Capture the cell that displays the provided text and extract its [x, y] central coordinate. 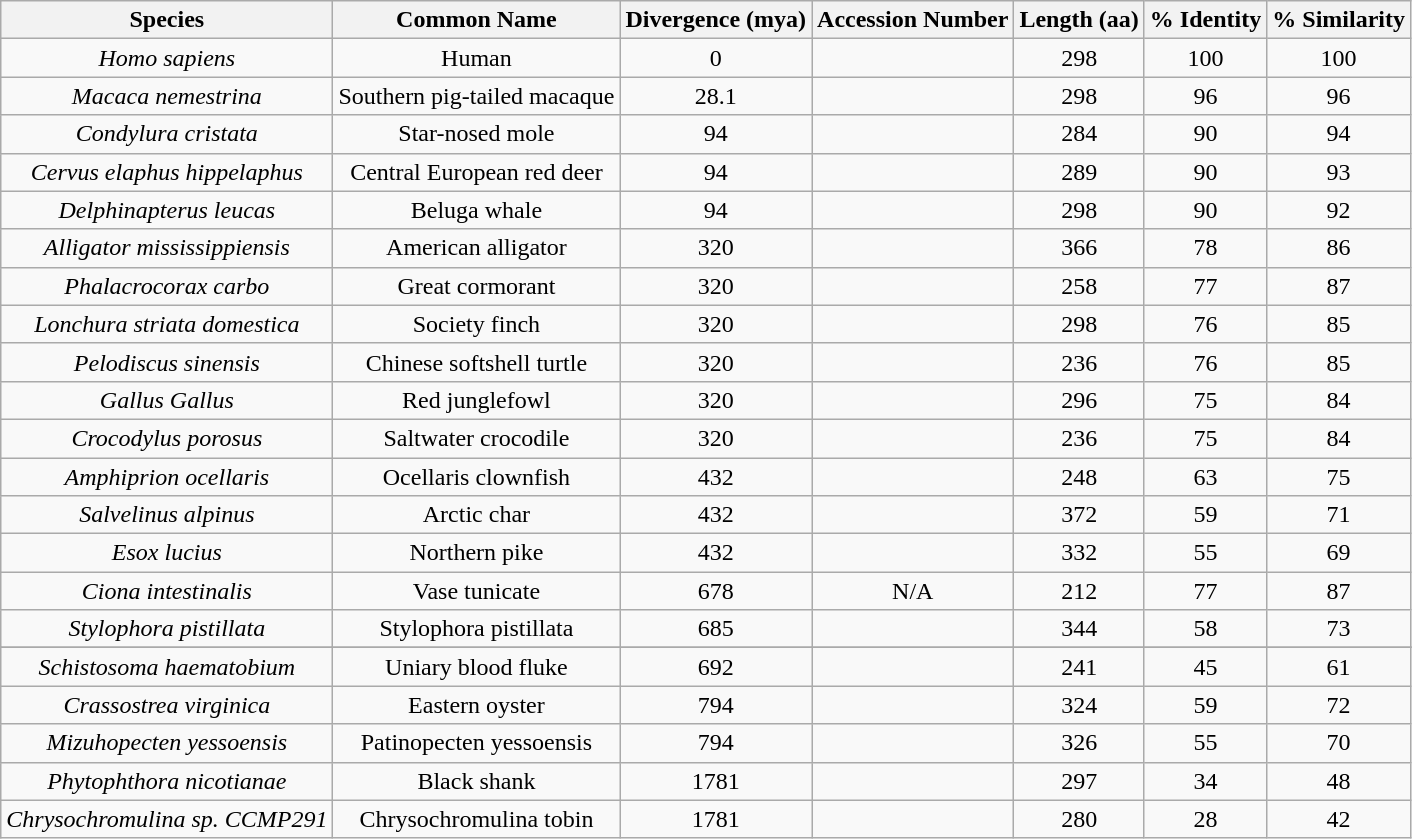
678 [716, 591]
Amphiprion ocellaris [167, 477]
Black shank [476, 781]
280 [1079, 819]
297 [1079, 781]
326 [1079, 743]
Northern pike [476, 553]
289 [1079, 172]
Condylura cristata [167, 134]
Great cormorant [476, 286]
332 [1079, 553]
28.1 [716, 96]
72 [1339, 705]
Chinese softshell turtle [476, 362]
58 [1205, 629]
Homo sapiens [167, 58]
73 [1339, 629]
Eastern oyster [476, 705]
Length (aa) [1079, 20]
% Identity [1205, 20]
Lonchura striata domestica [167, 324]
Cervus elaphus hippelaphus [167, 172]
92 [1339, 210]
Uniary blood fluke [476, 667]
Alligator mississippiensis [167, 248]
344 [1079, 629]
42 [1339, 819]
Crassostrea virginica [167, 705]
284 [1079, 134]
296 [1079, 400]
N/A [913, 591]
78 [1205, 248]
372 [1079, 515]
Star-nosed mole [476, 134]
Mizuhopecten yessoensis [167, 743]
Southern pig-tailed macaque [476, 96]
Arctic char [476, 515]
212 [1079, 591]
34 [1205, 781]
% Similarity [1339, 20]
48 [1339, 781]
Delphinapterus leucas [167, 210]
241 [1079, 667]
45 [1205, 667]
Phytophthora nicotianae [167, 781]
Esox lucius [167, 553]
Salvelinus alpinus [167, 515]
Crocodylus porosus [167, 438]
Schistosoma haematobium [167, 667]
Species [167, 20]
685 [716, 629]
93 [1339, 172]
Accession Number [913, 20]
366 [1079, 248]
71 [1339, 515]
63 [1205, 477]
258 [1079, 286]
Chrysochromulina tobin [476, 819]
61 [1339, 667]
28 [1205, 819]
692 [716, 667]
American alligator [476, 248]
Gallus Gallus [167, 400]
69 [1339, 553]
Society finch [476, 324]
Central European red deer [476, 172]
324 [1079, 705]
Common Name [476, 20]
70 [1339, 743]
Human [476, 58]
Patinopecten yessoensis [476, 743]
Chrysochromulina sp. CCMP291 [167, 819]
Ocellaris clownfish [476, 477]
Ciona intestinalis [167, 591]
0 [716, 58]
Vase tunicate [476, 591]
Macaca nemestrina [167, 96]
86 [1339, 248]
Beluga whale [476, 210]
Saltwater crocodile [476, 438]
Divergence (mya) [716, 20]
Pelodiscus sinensis [167, 362]
Red junglefowl [476, 400]
248 [1079, 477]
Phalacrocorax carbo [167, 286]
